Extract the [X, Y] coordinate from the center of the cell holding the provided text.  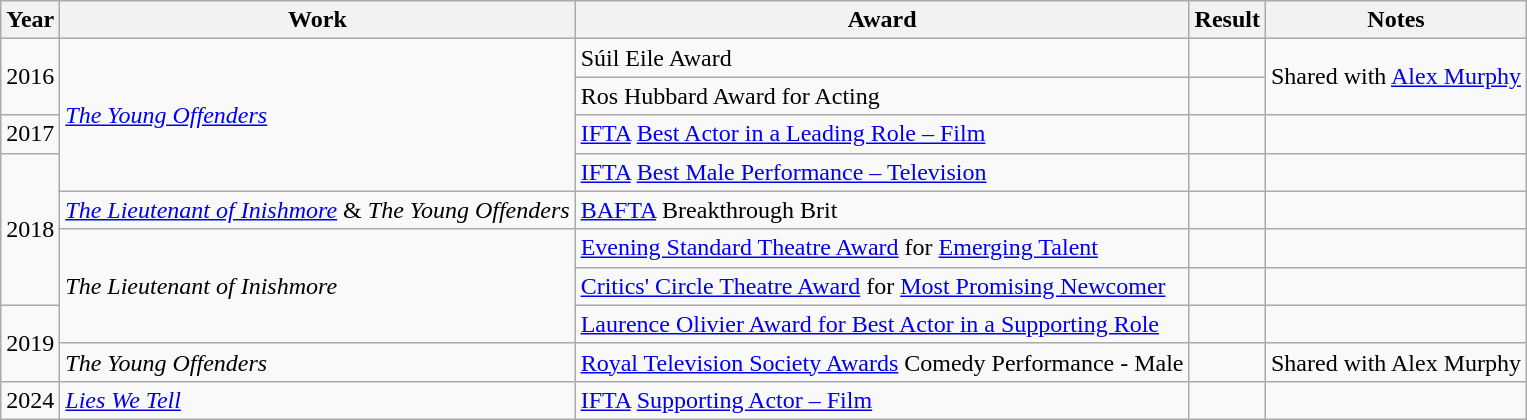
2024 [30, 400]
2016 [30, 77]
Award [882, 20]
IFTA Supporting Actor – Film [882, 400]
BAFTA Breakthrough Brit [882, 210]
2018 [30, 229]
IFTA Best Actor in a Leading Role – Film [882, 134]
Royal Television Society Awards Comedy Performance - Male [882, 362]
IFTA Best Male Performance – Television [882, 172]
Result [1227, 20]
Evening Standard Theatre Award for Emerging Talent [882, 248]
Súil Eile Award [882, 58]
2019 [30, 343]
Work [318, 20]
Lies We Tell [318, 400]
The Lieutenant of Inishmore & The Young Offenders [318, 210]
Laurence Olivier Award for Best Actor in a Supporting Role [882, 324]
Year [30, 20]
Notes [1396, 20]
2017 [30, 134]
Ros Hubbard Award for Acting [882, 96]
The Lieutenant of Inishmore [318, 286]
Critics' Circle Theatre Award for Most Promising Newcomer [882, 286]
